Return the (X, Y) coordinate for the center point of the cell that contains the specified text.  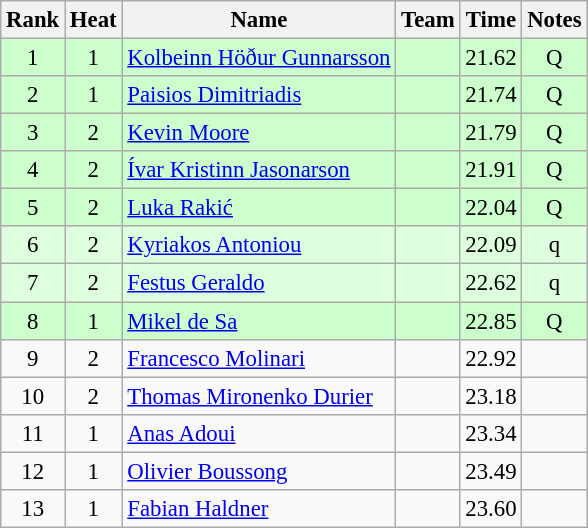
13 (33, 509)
Kolbeinn Höður Gunnarsson (259, 58)
3 (33, 133)
Rank (33, 20)
Notes (554, 20)
22.04 (491, 208)
22.85 (491, 321)
21.79 (491, 133)
Thomas Mironenko Durier (259, 396)
Francesco Molinari (259, 358)
Kyriakos Antoniou (259, 245)
Time (491, 20)
11 (33, 433)
21.62 (491, 58)
Festus Geraldo (259, 283)
23.18 (491, 396)
Mikel de Sa (259, 321)
22.09 (491, 245)
22.92 (491, 358)
6 (33, 245)
Luka Rakić (259, 208)
Team (428, 20)
21.74 (491, 95)
12 (33, 471)
9 (33, 358)
21.91 (491, 170)
Ívar Kristinn Jasonarson (259, 170)
10 (33, 396)
Name (259, 20)
22.62 (491, 283)
Fabian Haldner (259, 509)
23.49 (491, 471)
23.60 (491, 509)
Heat (94, 20)
8 (33, 321)
Anas Adoui (259, 433)
23.34 (491, 433)
4 (33, 170)
Kevin Moore (259, 133)
Olivier Boussong (259, 471)
Paisios Dimitriadis (259, 95)
7 (33, 283)
5 (33, 208)
